Locate the cell with the specified text and output its [X, Y] center coordinate. 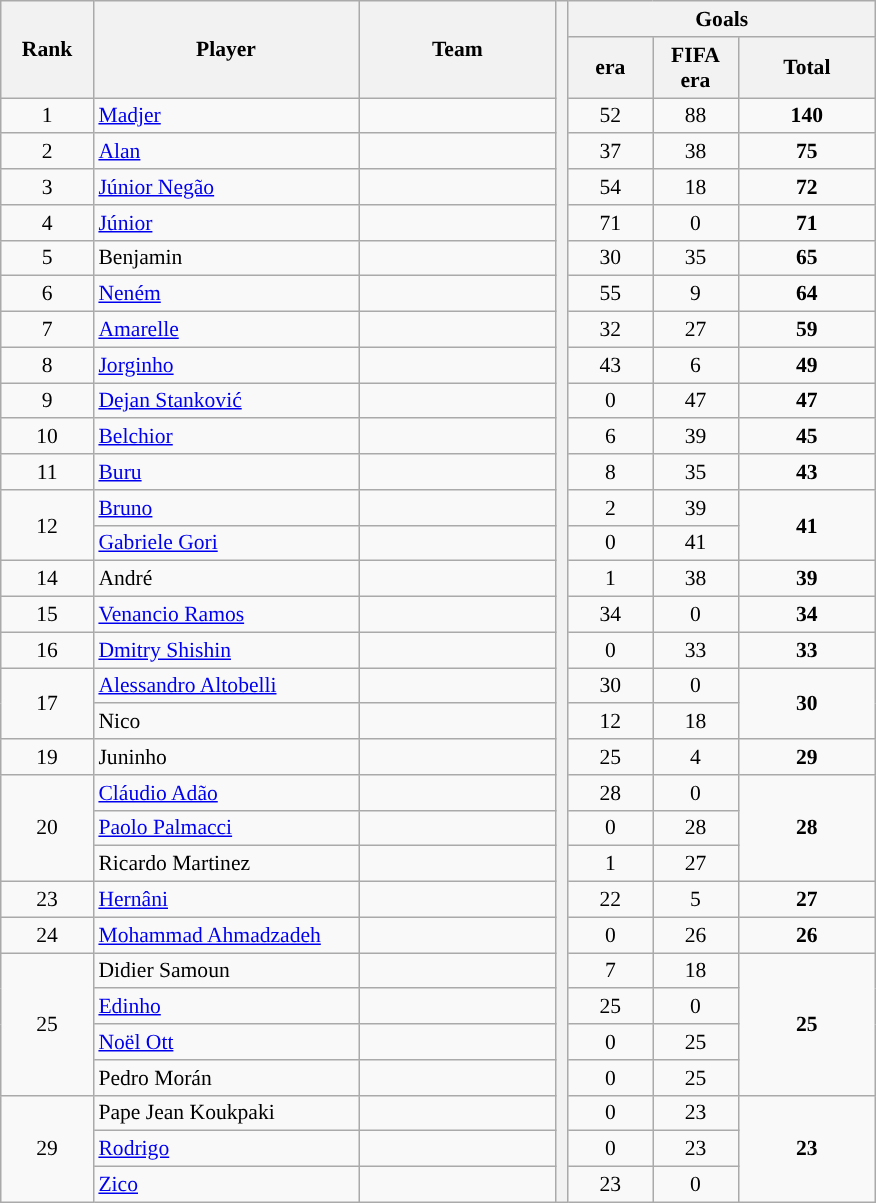
Hernâni [226, 900]
Cláudio Adão [226, 793]
37 [610, 152]
3 [48, 187]
Zico [226, 1185]
75 [807, 152]
65 [807, 258]
FIFA era [696, 68]
20 [48, 828]
22 [610, 900]
14 [48, 579]
Madjer [226, 116]
Júnior Negão [226, 187]
Total [807, 68]
Rodrigo [226, 1149]
Alessandro Altobelli [226, 686]
era [610, 68]
Bruno [226, 508]
32 [610, 330]
Team [457, 50]
Alan [226, 152]
Juninho [226, 757]
Nico [226, 722]
Amarelle [226, 330]
Goals [722, 19]
Noël Ott [226, 1042]
Player [226, 50]
52 [610, 116]
72 [807, 187]
Mohammad Ahmadzadeh [226, 935]
Jorginho [226, 365]
59 [807, 330]
64 [807, 294]
10 [48, 437]
19 [48, 757]
45 [807, 437]
55 [610, 294]
24 [48, 935]
Júnior [226, 223]
Belchior [226, 437]
Pedro Morán [226, 1078]
Gabriele Gori [226, 543]
88 [696, 116]
17 [48, 704]
Dejan Stanković [226, 401]
Ricardo Martinez [226, 864]
Venancio Ramos [226, 615]
Buru [226, 472]
André [226, 579]
Benjamin [226, 258]
Rank [48, 50]
Paolo Palmacci [226, 828]
140 [807, 116]
Didier Samoun [226, 971]
16 [48, 650]
11 [48, 472]
Neném [226, 294]
Pape Jean Koukpaki [226, 1113]
Dmitry Shishin [226, 650]
Edinho [226, 1007]
54 [610, 187]
15 [48, 615]
49 [807, 365]
